Locate the cell with the specified text and output its [x, y] center coordinate. 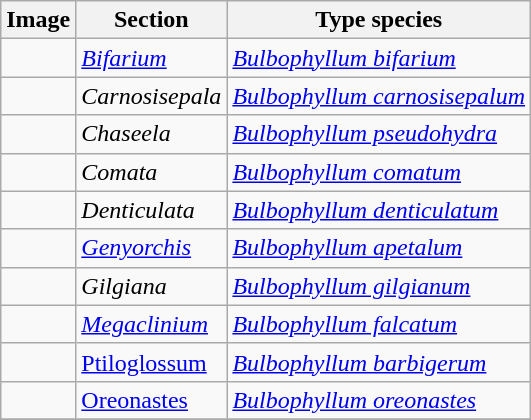
Bifarium [152, 58]
Bulbophyllum falcatum [379, 324]
Bulbophyllum barbigerum [379, 362]
Bulbophyllum gilgianum [379, 286]
Carnosisepala [152, 96]
Bulbophyllum denticulatum [379, 210]
Comata [152, 172]
Megaclinium [152, 324]
Ptiloglossum [152, 362]
Genyorchis [152, 248]
Bulbophyllum carnosisepalum [379, 96]
Oreonastes [152, 400]
Bulbophyllum bifarium [379, 58]
Section [152, 20]
Denticulata [152, 210]
Bulbophyllum apetalum [379, 248]
Type species [379, 20]
Bulbophyllum comatum [379, 172]
Gilgiana [152, 286]
Chaseela [152, 134]
Bulbophyllum pseudohydra [379, 134]
Image [38, 20]
Bulbophyllum oreonastes [379, 400]
